Output the (X, Y) coordinate of the center of the cell containing the given text.  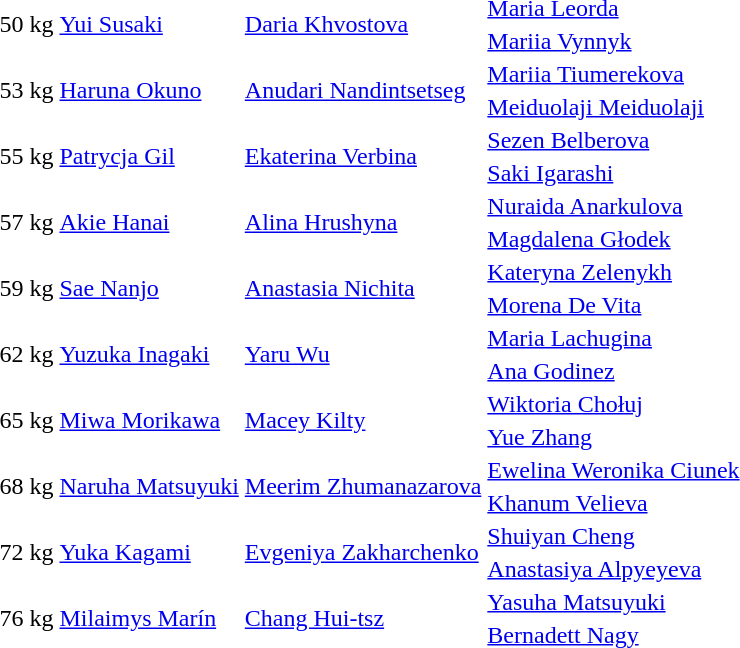
Naruha Matsuyuki (149, 486)
Yaru Wu (363, 354)
Macey Kilty (363, 420)
Yuzuka Inagaki (149, 354)
Ekaterina Verbina (363, 156)
Evgeniya Zakharchenko (363, 552)
Meerim Zhumanazarova (363, 486)
Anudari Nandintsetseg (363, 90)
Akie Hanai (149, 222)
Sae Nanjo (149, 288)
Anastasia Nichita (363, 288)
Alina Hrushyna (363, 222)
Miwa Morikawa (149, 420)
Haruna Okuno (149, 90)
Yuka Kagami (149, 552)
Patrycja Gil (149, 156)
